From the cell containing the given text, extract its center point as (X, Y) coordinate. 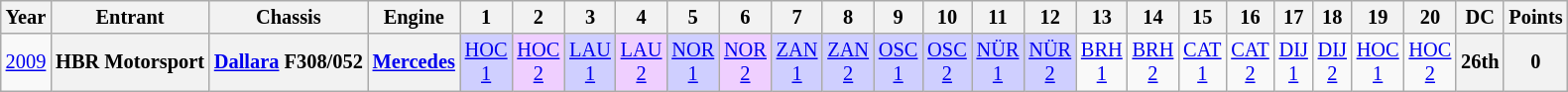
BRH2 (1153, 62)
DIJ2 (1333, 62)
26th (1480, 62)
NOR1 (692, 62)
OSC1 (899, 62)
8 (848, 17)
14 (1153, 17)
ZAN1 (797, 62)
NOR2 (746, 62)
LAU2 (642, 62)
9 (899, 17)
Points (1535, 17)
2 (538, 17)
4 (642, 17)
BRH1 (1102, 62)
Mercedes (415, 62)
NÜR2 (1049, 62)
0 (1535, 62)
7 (797, 17)
13 (1102, 17)
Year (26, 17)
HBR Motorsport (130, 62)
10 (946, 17)
CAT1 (1202, 62)
15 (1202, 17)
18 (1333, 17)
2009 (26, 62)
OSC2 (946, 62)
3 (590, 17)
16 (1250, 17)
NÜR1 (998, 62)
20 (1430, 17)
Entrant (130, 17)
11 (998, 17)
Chassis (289, 17)
1 (486, 17)
6 (746, 17)
ZAN2 (848, 62)
Dallara F308/052 (289, 62)
12 (1049, 17)
17 (1293, 17)
DC (1480, 17)
DIJ1 (1293, 62)
19 (1379, 17)
CAT2 (1250, 62)
5 (692, 17)
LAU1 (590, 62)
Engine (415, 17)
